Return (X, Y) of the center of cell containing provided text 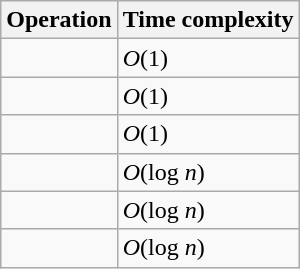
Time complexity (208, 20)
Operation (59, 20)
